From the cell containing the given text, extract its center point as (X, Y) coordinate. 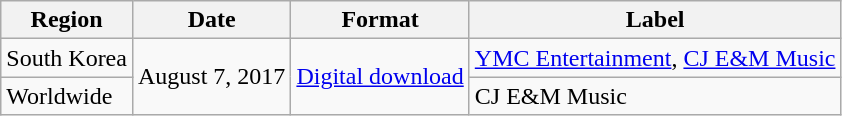
Label (655, 20)
Date (211, 20)
Region (67, 20)
Worldwide (67, 96)
August 7, 2017 (211, 77)
Format (380, 20)
South Korea (67, 58)
CJ E&M Music (655, 96)
Digital download (380, 77)
YMC Entertainment, CJ E&M Music (655, 58)
